Determine the [X, Y] coordinate at the center of the cell enclosing the given text.  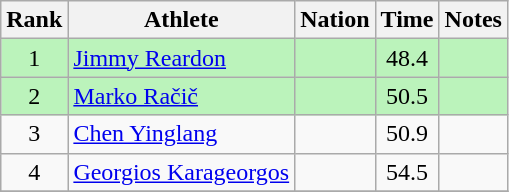
Time [407, 20]
1 [34, 58]
54.5 [407, 172]
50.5 [407, 96]
48.4 [407, 58]
4 [34, 172]
2 [34, 96]
Jimmy Reardon [182, 58]
3 [34, 134]
Chen Yinglang [182, 134]
Georgios Karageorgos [182, 172]
Marko Račič [182, 96]
Notes [473, 20]
Nation [335, 20]
50.9 [407, 134]
Athlete [182, 20]
Rank [34, 20]
